From the cell containing the given text, extract its center point as (x, y) coordinate. 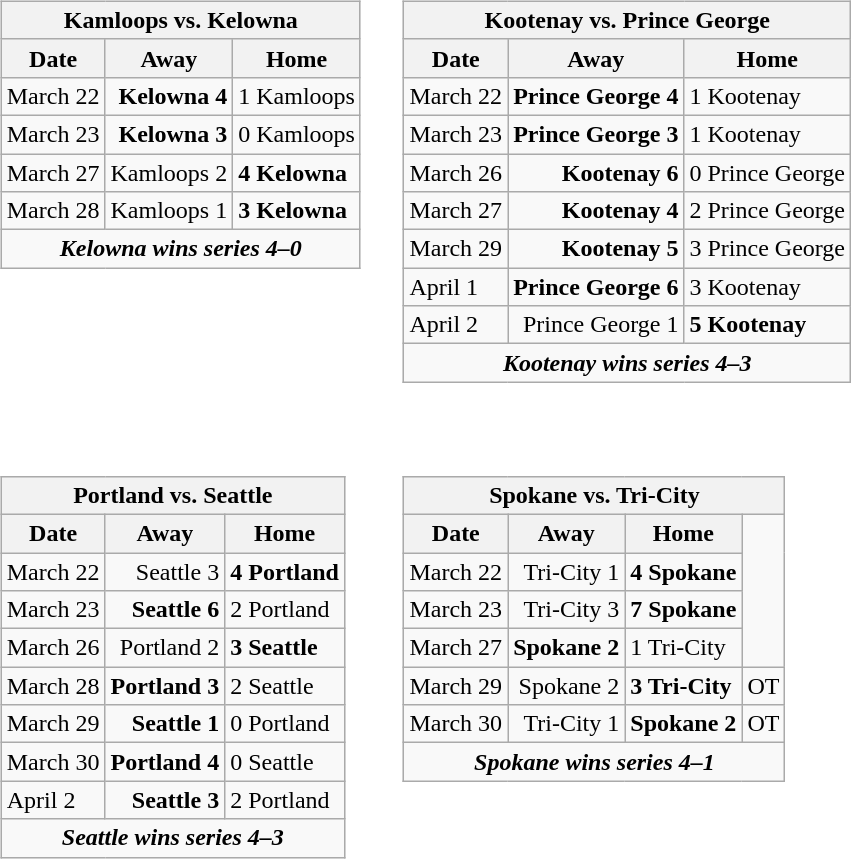
Seattle 6 (165, 610)
Kelowna 4 (169, 96)
Kootenay 4 (596, 211)
Seattle wins series 4–3 (172, 838)
Prince George 1 (596, 325)
Kamloops 1 (169, 211)
3 Kelowna (297, 211)
Kamloops 2 (169, 173)
3 Prince George (768, 249)
4 Kelowna (297, 173)
Kootenay 6 (596, 173)
Tri-City 3 (566, 610)
April 1 (456, 287)
Kelowna wins series 4–0 (180, 249)
Kootenay vs. Prince George (628, 20)
Prince George 4 (596, 96)
Kelowna 3 (169, 134)
4 Spokane (684, 571)
5 Kootenay (768, 325)
0 Seattle (285, 762)
3 Tri-City (684, 686)
1 Kamloops (297, 96)
Portland 4 (165, 762)
1 Tri-City (684, 648)
Portland 2 (165, 648)
0 Kamloops (297, 134)
0 Prince George (768, 173)
7 Spokane (684, 610)
2 Prince George (768, 211)
Prince George 6 (596, 287)
3 Seattle (285, 648)
Seattle 1 (165, 724)
2 Seattle (285, 686)
Kootenay wins series 4–3 (628, 363)
3 Kootenay (768, 287)
Kootenay 5 (596, 249)
Prince George 3 (596, 134)
Portland 3 (165, 686)
4 Portland (285, 571)
Portland vs. Seattle (172, 495)
Kamloops vs. Kelowna (180, 20)
Spokane wins series 4–1 (594, 762)
Spokane vs. Tri-City (594, 495)
0 Portland (285, 724)
